Extract the (X, Y) coordinate from the center of the cell holding the provided text.  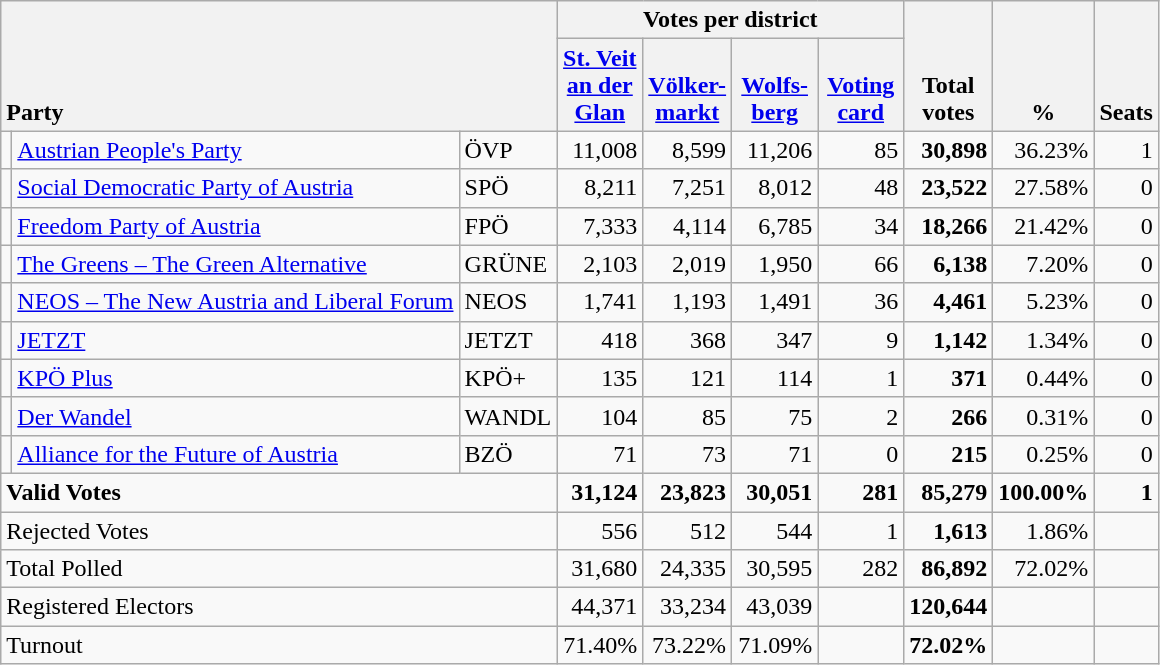
7,251 (688, 188)
9 (861, 340)
Seats (1126, 66)
7.20% (1044, 264)
6,785 (775, 226)
100.00% (1044, 492)
8,012 (775, 188)
512 (688, 531)
121 (688, 378)
30,051 (775, 492)
281 (861, 492)
4,461 (948, 302)
Votes per district (730, 20)
1.86% (1044, 531)
8,211 (600, 188)
Austrian People's Party (236, 150)
0.25% (1044, 454)
215 (948, 454)
71.09% (775, 645)
31,680 (600, 569)
73 (688, 454)
Freedom Party of Austria (236, 226)
85,279 (948, 492)
31,124 (600, 492)
1,193 (688, 302)
11,206 (775, 150)
8,599 (688, 150)
Social Democratic Party of Austria (236, 188)
23,823 (688, 492)
30,898 (948, 150)
2,103 (600, 264)
0.31% (1044, 416)
The Greens – The Green Alternative (236, 264)
Valid Votes (279, 492)
1.34% (1044, 340)
NEOS – The New Austria and Liberal Forum (236, 302)
6,138 (948, 264)
544 (775, 531)
KPÖ Plus (236, 378)
FPÖ (508, 226)
282 (861, 569)
36 (861, 302)
7,333 (600, 226)
St. Veitan derGlan (600, 85)
23,522 (948, 188)
73.22% (688, 645)
48 (861, 188)
120,644 (948, 607)
Alliance for the Future of Austria (236, 454)
36.23% (1044, 150)
1,613 (948, 531)
NEOS (508, 302)
66 (861, 264)
Rejected Votes (279, 531)
33,234 (688, 607)
34 (861, 226)
30,595 (775, 569)
347 (775, 340)
266 (948, 416)
Turnout (279, 645)
0.44% (1044, 378)
4,114 (688, 226)
ÖVP (508, 150)
24,335 (688, 569)
Total Polled (279, 569)
43,039 (775, 607)
104 (600, 416)
27.58% (1044, 188)
Votingcard (861, 85)
1,741 (600, 302)
BZÖ (508, 454)
11,008 (600, 150)
71.40% (600, 645)
114 (775, 378)
2,019 (688, 264)
WANDL (508, 416)
1,142 (948, 340)
Der Wandel (236, 416)
Wolfs-berg (775, 85)
Totalvotes (948, 66)
75 (775, 416)
Registered Electors (279, 607)
5.23% (1044, 302)
Völker-markt (688, 85)
SPÖ (508, 188)
135 (600, 378)
2 (861, 416)
KPÖ+ (508, 378)
556 (600, 531)
44,371 (600, 607)
371 (948, 378)
21.42% (1044, 226)
GRÜNE (508, 264)
1,950 (775, 264)
18,266 (948, 226)
86,892 (948, 569)
368 (688, 340)
418 (600, 340)
1,491 (775, 302)
% (1044, 66)
Party (279, 66)
